Locate the cell with the specified text and output its (X, Y) center coordinate. 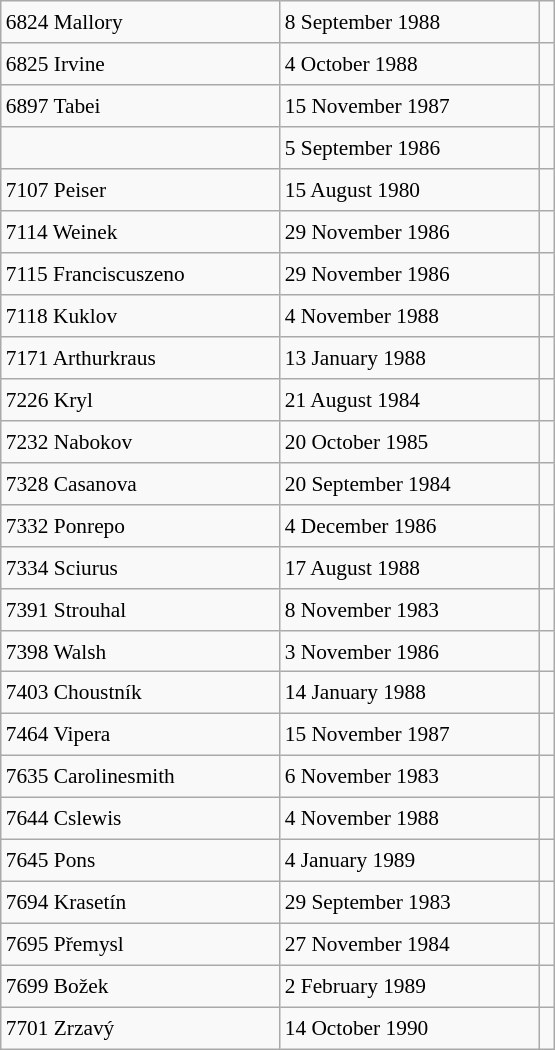
7398 Walsh (140, 651)
7226 Kryl (140, 399)
15 August 1980 (410, 190)
7464 Vipera (140, 735)
7695 Přemysl (140, 945)
2 February 1989 (410, 986)
7334 Sciurus (140, 567)
4 October 1988 (410, 64)
6824 Mallory (140, 22)
20 October 1985 (410, 441)
7694 Krasetín (140, 903)
6 November 1983 (410, 777)
7645 Pons (140, 861)
7644 Cslewis (140, 819)
8 September 1988 (410, 22)
7232 Nabokov (140, 441)
7171 Arthurkraus (140, 358)
13 January 1988 (410, 358)
14 October 1990 (410, 1028)
29 September 1983 (410, 903)
21 August 1984 (410, 399)
8 November 1983 (410, 609)
7328 Casanova (140, 483)
7403 Choustník (140, 693)
7107 Peiser (140, 190)
4 December 1986 (410, 525)
6825 Irvine (140, 64)
27 November 1984 (410, 945)
7118 Kuklov (140, 316)
7115 Franciscuszeno (140, 274)
7391 Strouhal (140, 609)
20 September 1984 (410, 483)
7699 Božek (140, 986)
14 January 1988 (410, 693)
17 August 1988 (410, 567)
3 November 1986 (410, 651)
7332 Ponrepo (140, 525)
4 January 1989 (410, 861)
7701 Zrzavý (140, 1028)
7114 Weinek (140, 232)
7635 Carolinesmith (140, 777)
6897 Tabei (140, 106)
5 September 1986 (410, 148)
